Scan for the cell matching the given text and deliver its [X, Y] coordinate at center. 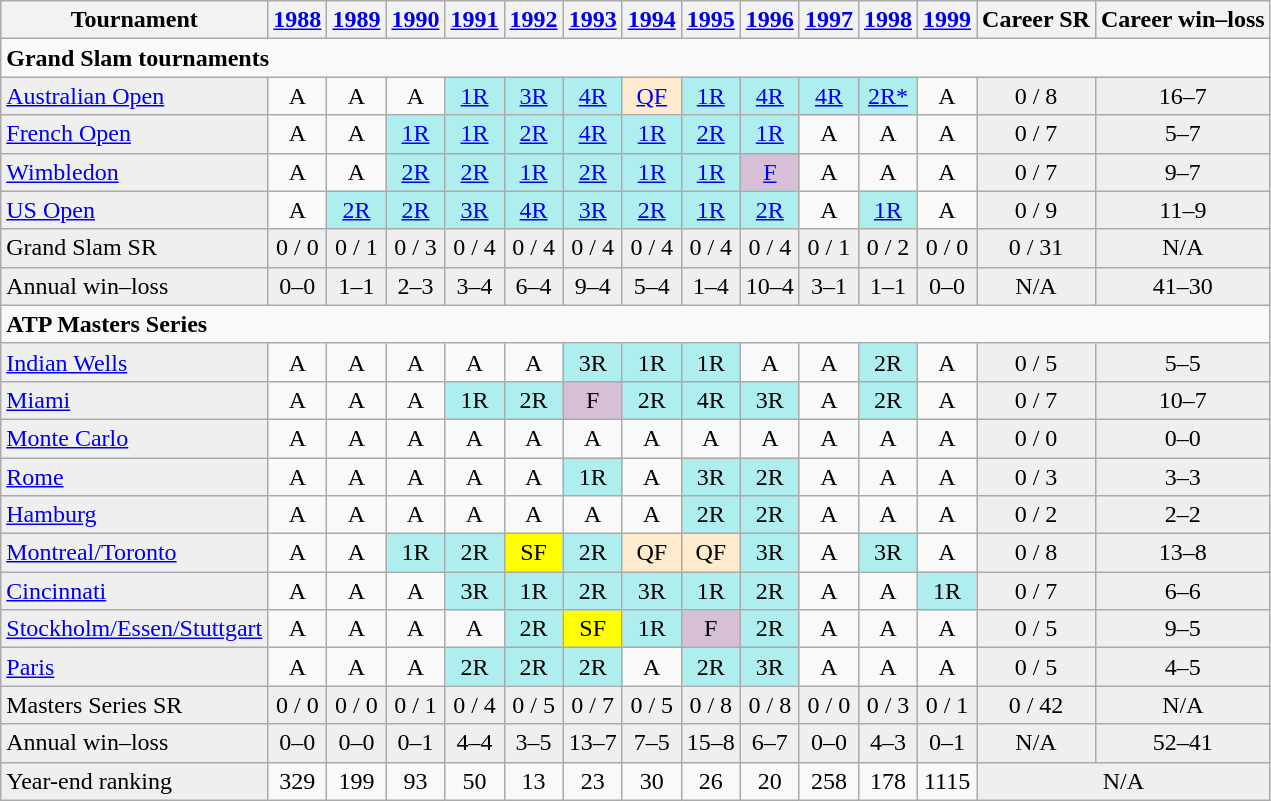
1996 [770, 20]
1989 [356, 20]
26 [710, 781]
199 [356, 781]
Montreal/Toronto [134, 553]
93 [416, 781]
Monte Carlo [134, 438]
Career win–loss [1182, 20]
6–6 [1182, 591]
Grand Slam SR [134, 248]
10–7 [1182, 400]
13–7 [592, 743]
1–4 [710, 286]
Masters Series SR [134, 705]
2–2 [1182, 515]
Miami [134, 400]
0 / 31 [1036, 248]
9–4 [592, 286]
30 [652, 781]
5–4 [652, 286]
2R* [888, 96]
Cincinnati [134, 591]
4–3 [888, 743]
9–7 [1182, 172]
6–7 [770, 743]
Australian Open [134, 96]
41–30 [1182, 286]
16–7 [1182, 96]
Year-end ranking [134, 781]
1995 [710, 20]
3–4 [474, 286]
1991 [474, 20]
1997 [828, 20]
Paris [134, 667]
1999 [948, 20]
13 [534, 781]
2–3 [416, 286]
5–5 [1182, 362]
1992 [534, 20]
1988 [298, 20]
French Open [134, 134]
ATP Masters Series [636, 324]
Grand Slam tournaments [636, 58]
4–5 [1182, 667]
10–4 [770, 286]
5–7 [1182, 134]
3–3 [1182, 477]
1993 [592, 20]
Tournament [134, 20]
178 [888, 781]
1115 [948, 781]
1994 [652, 20]
7–5 [652, 743]
6–4 [534, 286]
258 [828, 781]
Indian Wells [134, 362]
23 [592, 781]
329 [298, 781]
0 / 9 [1036, 210]
3–5 [534, 743]
Stockholm/Essen/Stuttgart [134, 629]
Rome [134, 477]
US Open [134, 210]
1990 [416, 20]
3–1 [828, 286]
20 [770, 781]
0 / 42 [1036, 705]
11–9 [1182, 210]
Career SR [1036, 20]
9–5 [1182, 629]
1998 [888, 20]
50 [474, 781]
52–41 [1182, 743]
15–8 [710, 743]
Wimbledon [134, 172]
13–8 [1182, 553]
4–4 [474, 743]
Hamburg [134, 515]
